Search for the cell housing the specified text and yield its [x, y] center coordinate. 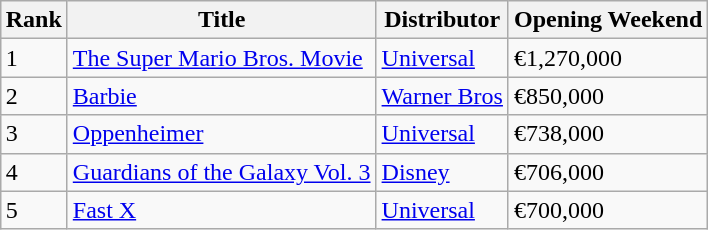
€1,270,000 [608, 58]
Rank [34, 20]
Oppenheimer [222, 134]
Barbie [222, 96]
3 [34, 134]
Guardians of the Galaxy Vol. 3 [222, 172]
5 [34, 210]
€850,000 [608, 96]
€706,000 [608, 172]
Title [222, 20]
Disney [442, 172]
Distributor [442, 20]
€738,000 [608, 134]
Opening Weekend [608, 20]
1 [34, 58]
€700,000 [608, 210]
2 [34, 96]
Warner Bros [442, 96]
The Super Mario Bros. Movie [222, 58]
4 [34, 172]
Fast X [222, 210]
